Pinpoint the cell where the given text exists, returning its [X, Y] midpoint coordinate. 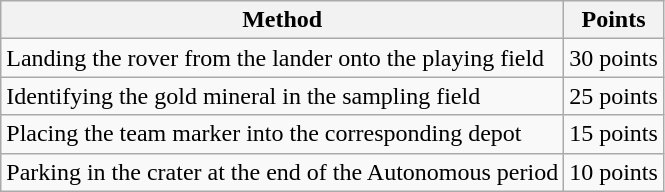
Placing the team marker into the corresponding depot [282, 134]
Points [614, 20]
25 points [614, 96]
30 points [614, 58]
Parking in the crater at the end of the Autonomous period [282, 172]
15 points [614, 134]
Method [282, 20]
Landing the rover from the lander onto the playing field [282, 58]
10 points [614, 172]
Identifying the gold mineral in the sampling field [282, 96]
